Extract the [X, Y] coordinate from the center of the cell holding the provided text.  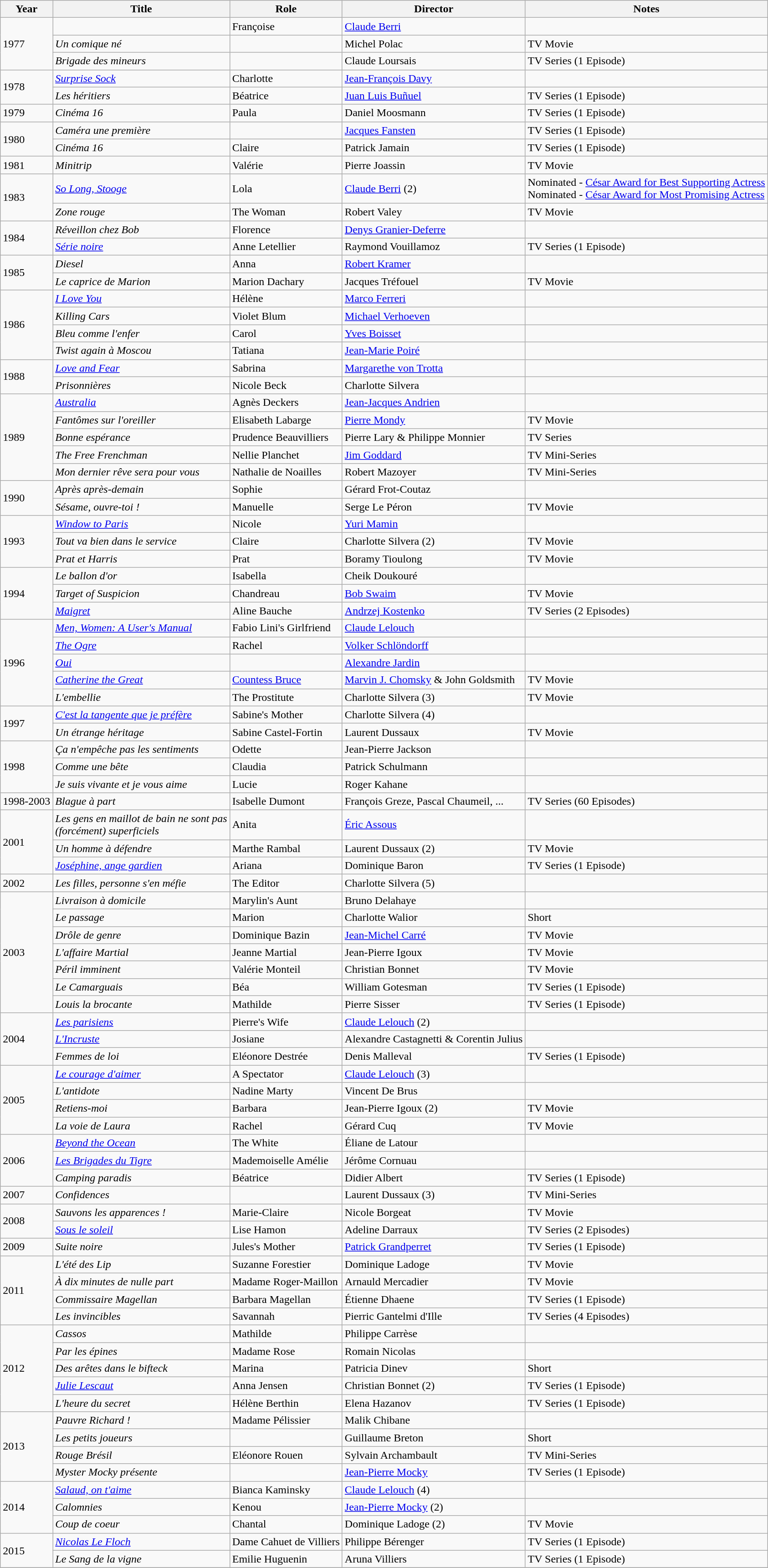
Pierre's Wife [286, 1021]
Isabelle Dumont [286, 802]
Claude Loursais [434, 61]
Gérard Frot-Coutaz [434, 489]
1988 [26, 377]
Didier Albert [434, 1178]
L'Incruste [141, 1039]
François Greze, Pascal Chaumeil, ... [434, 802]
Chandreau [286, 593]
Madame Pélissier [286, 1420]
Jacques Fansten [434, 130]
1983 [26, 197]
Laurent Dussaux (2) [434, 848]
TV Series (60 Episodes) [646, 802]
Nadine Marty [286, 1091]
C'est la tangente que je préfère [141, 715]
Louis la brocante [141, 1004]
2005 [26, 1099]
Le Camarguais [141, 987]
Série noire [141, 247]
Jean-Pierre Igoux [434, 952]
Pierre Sisser [434, 1004]
Guillaume Breton [434, 1438]
Director [434, 9]
Un homme à défendre [141, 848]
Valérie Monteil [286, 970]
Suite noire [141, 1247]
Maigret [141, 611]
Alexandre Jardin [434, 663]
Florence [286, 229]
Juan Luis Buñuel [434, 96]
Claude Lelouch [434, 628]
Caméra une première [141, 130]
Eléonore Destrée [286, 1056]
Sabine's Mother [286, 715]
Nicolas Le Floch [141, 1542]
The Free Frenchman [141, 455]
Aline Bauche [286, 611]
Claude Lelouch (3) [434, 1073]
Fantômes sur l'oreiller [141, 420]
Ça n'empêche pas les sentiments [141, 749]
Pierre Lary & Philippe Monnier [434, 437]
Vincent De Brus [434, 1091]
Sauvons les apparences ! [141, 1212]
Dominique Baron [434, 866]
Sésame, ouvre-toi ! [141, 507]
1981 [26, 165]
Volker Schlöndorff [434, 645]
2007 [26, 1195]
Bob Swaim [434, 593]
1980 [26, 139]
Anne Letellier [286, 247]
Livraison à domicile [141, 900]
Beyond the Ocean [141, 1143]
Les Brigades du Tigre [141, 1160]
Pauvre Richard ! [141, 1420]
Josiane [286, 1039]
L'affaire Martial [141, 952]
Pierre Mondy [434, 420]
Role [286, 9]
Robert Valey [434, 212]
Jean-Marie Poiré [434, 351]
Prat et Harris [141, 559]
Myster Mocky présente [141, 1472]
L'heure du secret [141, 1403]
Des arêtes dans le bifteck [141, 1369]
Le caprice de Marion [141, 281]
Eléonore Rouen [286, 1455]
Raymond Vouillamoz [434, 247]
Nathalie de Noailles [286, 472]
À dix minutes de nulle part [141, 1282]
Commissaire Magellan [141, 1299]
Agnès Deckers [286, 403]
Bruno Delahaye [434, 900]
Madame Roger-Maillon [286, 1282]
2006 [26, 1160]
1998 [26, 766]
Robert Kramer [434, 264]
Michel Polac [434, 44]
Les invincibles [141, 1316]
L'antidote [141, 1091]
Béa [286, 987]
Year [26, 9]
Romain Nicolas [434, 1351]
Le Sang de la vigne [141, 1559]
Claude Lelouch (4) [434, 1490]
Chantal [286, 1524]
Odette [286, 749]
Sous le soleil [141, 1230]
L'embellie [141, 697]
Bianca Kaminsky [286, 1490]
Anita [286, 825]
Calomnies [141, 1507]
Sophie [286, 489]
Prat [286, 559]
2001 [26, 843]
Les gens en maillot de bain ne sont pas (forcément) superficiels [141, 825]
Jérôme Cornuau [434, 1160]
Countess Bruce [286, 680]
Nominated - César Award for Best Supporting ActressNominated - César Award for Most Promising Actress [646, 189]
The Ogre [141, 645]
TV Series [646, 437]
Marina [286, 1369]
Bleu comme l'enfer [141, 333]
L'été des Lip [141, 1264]
Patrick Schulmann [434, 766]
Charlotte Silvera (2) [434, 541]
Charlotte Silvera (4) [434, 715]
Margarethe von Trotta [434, 368]
The Prostitute [286, 697]
Love and Fear [141, 368]
1993 [26, 541]
Le courage d'aimer [141, 1073]
Alexandre Castagnetti & Corentin Julius [434, 1039]
Savannah [286, 1316]
1994 [26, 593]
Sylvain Archambault [434, 1455]
Ariana [286, 866]
Patrick Grandperret [434, 1247]
Par les épines [141, 1351]
Après après-demain [141, 489]
Le ballon d'or [141, 576]
Les héritiers [141, 96]
Yves Boisset [434, 333]
Jules's Mother [286, 1247]
So Long, Stooge [141, 189]
Comme une bête [141, 766]
Marie-Claire [286, 1212]
Rouge Brésil [141, 1455]
Jean-Jacques Andrien [434, 403]
Hélène Berthin [286, 1403]
Charlotte Silvera [434, 385]
Surprise Sock [141, 78]
Gérard Cuq [434, 1126]
Suzanne Forestier [286, 1264]
Je suis vivante et je vous aime [141, 784]
Philippe Carrèse [434, 1333]
Philippe Bérenger [434, 1542]
Violet Blum [286, 316]
Diesel [141, 264]
Michael Verhoeven [434, 316]
Laurent Dussaux (3) [434, 1195]
1979 [26, 113]
The Editor [286, 883]
Anna [286, 264]
Charlotte [286, 78]
Valérie [286, 165]
Robert Mazoyer [434, 472]
Isabella [286, 576]
Un étrange héritage [141, 732]
Dominique Ladoge (2) [434, 1524]
Les parisiens [141, 1021]
1984 [26, 238]
Marylin's Aunt [286, 900]
Éliane de Latour [434, 1143]
Adeline Darraux [434, 1230]
Lise Hamon [286, 1230]
Jean-Pierre Mocky [434, 1472]
2008 [26, 1221]
Zone rouge [141, 212]
Twist again à Moscou [141, 351]
Killing Cars [141, 316]
Target of Suspicion [141, 593]
Bonne espérance [141, 437]
2002 [26, 883]
I Love You [141, 299]
Manuelle [286, 507]
Daniel Moosmann [434, 113]
Hélène [286, 299]
Paula [286, 113]
Roger Kahane [434, 784]
Dame Cahuet de Villiers [286, 1542]
Pierre Joassin [434, 165]
1978 [26, 87]
Lucie [286, 784]
Dominique Ladoge [434, 1264]
Marvin J. Chomsky & John Goldsmith [434, 680]
Mon dernier rêve sera pour vous [141, 472]
Julie Lescaut [141, 1386]
Charlotte Silvera (3) [434, 697]
Marthe Rambal [286, 848]
Australia [141, 403]
Window to Paris [141, 524]
Drôle de genre [141, 935]
Boramy Tioulong [434, 559]
1989 [26, 437]
Christian Bonnet [434, 970]
Confidences [141, 1195]
2009 [26, 1247]
Sabine Castel-Fortin [286, 732]
Madame Rose [286, 1351]
2012 [26, 1368]
Malik Chibane [434, 1420]
2011 [26, 1290]
Pierric Gantelmi d'Ille [434, 1316]
Brigade des mineurs [141, 61]
Claude Lelouch (2) [434, 1021]
Catherine the Great [141, 680]
1998-2003 [26, 802]
Elisabeth Labarge [286, 420]
Les filles, personne s'en méfie [141, 883]
Charlotte Silvera (5) [434, 883]
1986 [26, 325]
Serge Le Péron [434, 507]
Men, Women: A User's Manual [141, 628]
Fabio Lini's Girlfriend [286, 628]
Salaud, on t'aime [141, 1490]
The White [286, 1143]
Notes [646, 9]
A Spectator [286, 1073]
Jean-Pierre Mocky (2) [434, 1507]
Lola [286, 189]
Nicole [286, 524]
Les petits joueurs [141, 1438]
Prudence Beauvilliers [286, 437]
1997 [26, 723]
Patricia Dinev [434, 1369]
The Woman [286, 212]
Arnauld Mercadier [434, 1282]
Claude Berri (2) [434, 189]
Péril imminent [141, 970]
Elena Hazanov [434, 1403]
Sabrina [286, 368]
1996 [26, 663]
Prisonnières [141, 385]
Aruna Villiers [434, 1559]
Étienne Dhaene [434, 1299]
Cassos [141, 1333]
Coup de coeur [141, 1524]
Charlotte Walior [434, 918]
Claude Berri [434, 26]
Jeanne Martial [286, 952]
Denis Malleval [434, 1056]
Le passage [141, 918]
Christian Bonnet (2) [434, 1386]
Mademoiselle Amélie [286, 1160]
Title [141, 9]
Emilie Huguenin [286, 1559]
Minitrip [141, 165]
Camping paradis [141, 1178]
Un comique né [141, 44]
Barbara Magellan [286, 1299]
Tout va bien dans le service [141, 541]
Oui [141, 663]
Marco Ferreri [434, 299]
Réveillon chez Bob [141, 229]
Jean-Pierre Jackson [434, 749]
Kenou [286, 1507]
Andrzej Kostenko [434, 611]
Marion Dachary [286, 281]
Marion [286, 918]
Jim Goddard [434, 455]
1985 [26, 273]
1977 [26, 44]
TV Series (4 Episodes) [646, 1316]
Anna Jensen [286, 1386]
Laurent Dussaux [434, 732]
Nellie Planchet [286, 455]
Jacques Tréfouel [434, 281]
Cheik Doukouré [434, 576]
Dominique Bazin [286, 935]
Jean-Michel Carré [434, 935]
Patrick Jamain [434, 148]
William Gotesman [434, 987]
Françoise [286, 26]
La voie de Laura [141, 1126]
Tatiana [286, 351]
Femmes de loi [141, 1056]
Carol [286, 333]
Jean-Pierre Igoux (2) [434, 1108]
Retiens-moi [141, 1108]
2004 [26, 1039]
Jean-François Davy [434, 78]
1990 [26, 498]
Yuri Mamin [434, 524]
Barbara [286, 1108]
Blague à part [141, 802]
Denys Granier-Deferre [434, 229]
Éric Assous [434, 825]
2014 [26, 1507]
2015 [26, 1550]
Nicole Borgeat [434, 1212]
Nicole Beck [286, 385]
2013 [26, 1446]
2003 [26, 952]
Joséphine, ange gardien [141, 866]
Claudia [286, 766]
